Find where the given text appears and provide that cell's center as (x, y) coordinate. 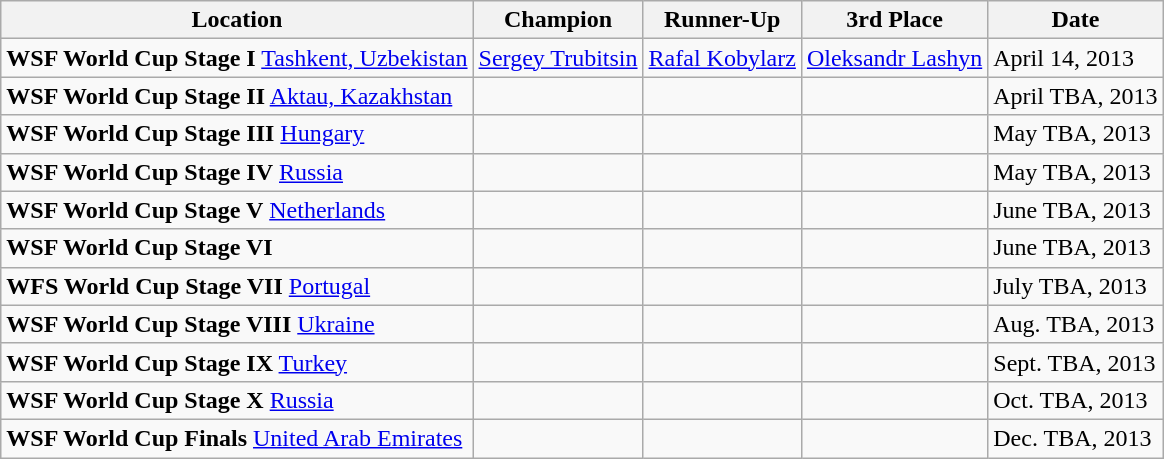
Location (237, 20)
Dec. TBA, 2013 (1076, 438)
Sept. TBA, 2013 (1076, 362)
Aug. TBA, 2013 (1076, 324)
Oleksandr Lashyn (894, 58)
WSF World Cup Stage VIII Ukraine (237, 324)
WSF World Cup Stage II Aktau, Kazakhstan (237, 96)
Runner-Up (722, 20)
WSF World Cup Stage VI (237, 248)
Date (1076, 20)
April TBA, 2013 (1076, 96)
Sergey Trubitsin (558, 58)
WSF World Cup Stage IV Russia (237, 172)
April 14, 2013 (1076, 58)
WSF World Cup Stage I Tashkent, Uzbekistan (237, 58)
Rafal Kobylarz (722, 58)
WSF World Cup Stage X Russia (237, 400)
WSF World Cup Finals United Arab Emirates (237, 438)
WFS World Cup Stage VII Portugal (237, 286)
3rd Place (894, 20)
Oct. TBA, 2013 (1076, 400)
Champion (558, 20)
WSF World Cup Stage III Hungary (237, 134)
WSF World Cup Stage V Netherlands (237, 210)
WSF World Cup Stage IX Turkey (237, 362)
July TBA, 2013 (1076, 286)
